Extract the (X, Y) coordinate from the center of the cell holding the provided text.  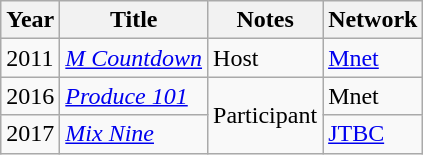
Title (134, 20)
Produce 101 (134, 96)
Participant (266, 115)
Mix Nine (134, 134)
Year (30, 20)
Network (373, 20)
2017 (30, 134)
Notes (266, 20)
2016 (30, 96)
JTBC (373, 134)
Host (266, 58)
2011 (30, 58)
M Countdown (134, 58)
